For the text-containing cell, return its midpoint in (X, Y) coordinate format. 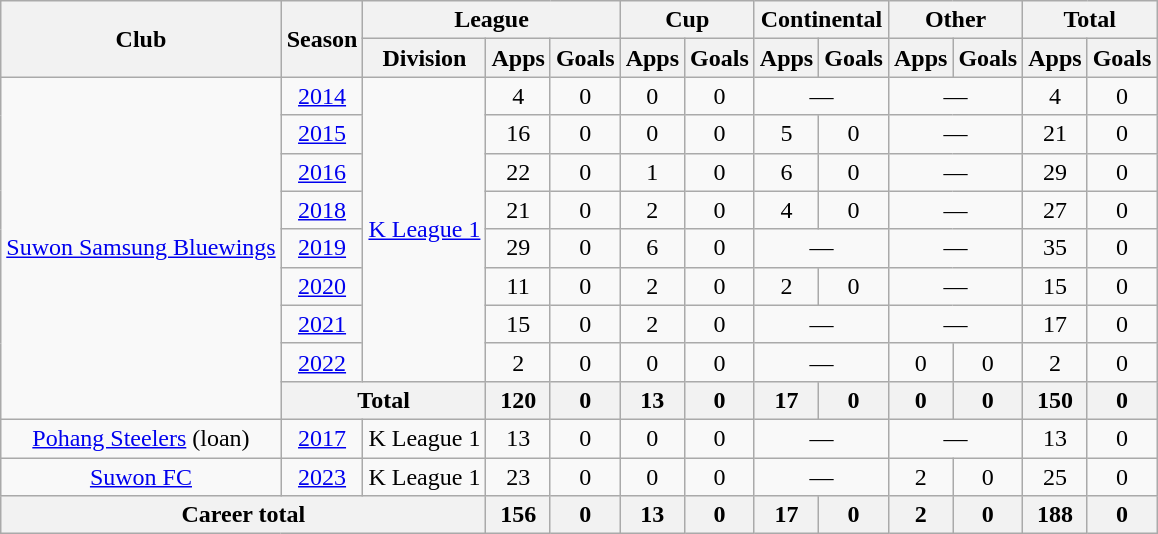
16 (518, 134)
2017 (322, 438)
2019 (322, 248)
Suwon Samsung Bluewings (141, 248)
2023 (322, 477)
5 (786, 134)
Division (424, 58)
Season (322, 39)
Other (955, 20)
11 (518, 286)
22 (518, 172)
150 (1055, 400)
156 (518, 515)
2022 (322, 362)
Club (141, 39)
League (492, 20)
Cup (687, 20)
35 (1055, 248)
2014 (322, 96)
Career total (244, 515)
120 (518, 400)
25 (1055, 477)
Continental (821, 20)
27 (1055, 210)
Pohang Steelers (loan) (141, 438)
2018 (322, 210)
2021 (322, 324)
23 (518, 477)
1 (652, 172)
Suwon FC (141, 477)
2020 (322, 286)
2016 (322, 172)
188 (1055, 515)
2015 (322, 134)
